Return the [X, Y] coordinate for the center point of the cell that contains the specified text.  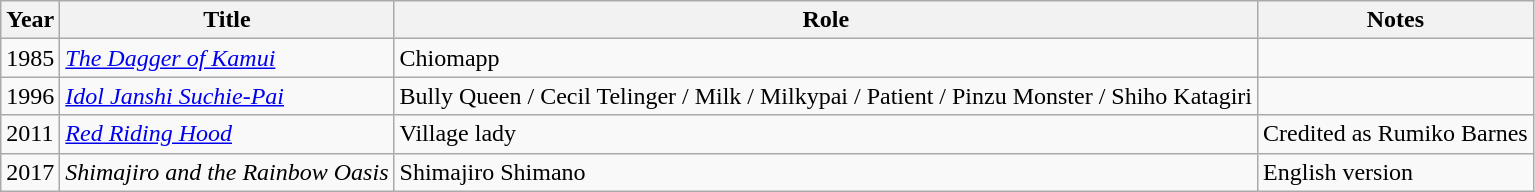
The Dagger of Kamui [227, 58]
Role [826, 20]
Idol Janshi Suchie-Pai [227, 96]
2017 [30, 172]
English version [1396, 172]
Credited as Rumiko Barnes [1396, 134]
Title [227, 20]
Village lady [826, 134]
Notes [1396, 20]
Shimajiro Shimano [826, 172]
Year [30, 20]
1996 [30, 96]
Red Riding Hood [227, 134]
Bully Queen / Cecil Telinger / Milk / Milkypai / Patient / Pinzu Monster / Shiho Katagiri [826, 96]
2011 [30, 134]
Chiomapp [826, 58]
Shimajiro and the Rainbow Oasis [227, 172]
1985 [30, 58]
